Search for the cell housing the specified text and yield its [x, y] center coordinate. 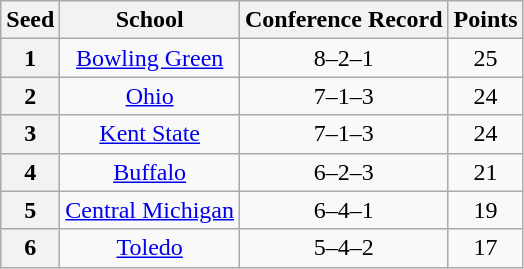
Central Michigan [150, 210]
Ohio [150, 96]
3 [30, 134]
Bowling Green [150, 58]
5–4–2 [344, 248]
8–2–1 [344, 58]
Points [486, 20]
Kent State [150, 134]
6–4–1 [344, 210]
19 [486, 210]
25 [486, 58]
School [150, 20]
17 [486, 248]
Seed [30, 20]
21 [486, 172]
6–2–3 [344, 172]
Buffalo [150, 172]
5 [30, 210]
2 [30, 96]
Conference Record [344, 20]
1 [30, 58]
Toledo [150, 248]
6 [30, 248]
4 [30, 172]
